Find where the given text appears and provide that cell's center as [x, y] coordinate. 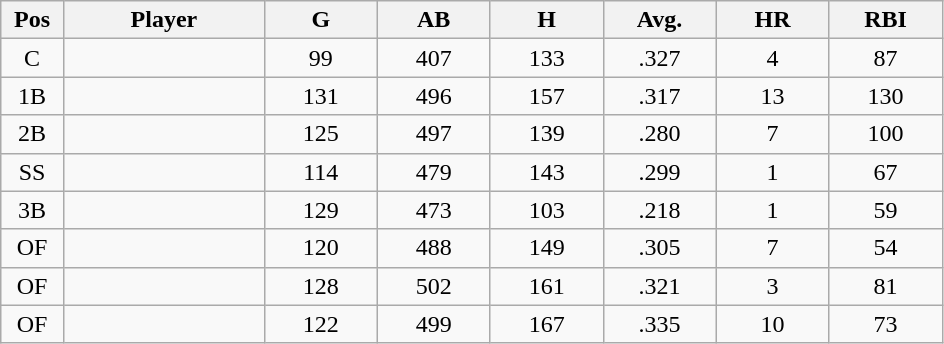
3 [772, 286]
130 [886, 96]
Pos [32, 20]
1B [32, 96]
100 [886, 134]
497 [434, 134]
133 [546, 58]
149 [546, 248]
407 [434, 58]
125 [320, 134]
73 [886, 324]
Avg. [660, 20]
10 [772, 324]
13 [772, 96]
.280 [660, 134]
167 [546, 324]
87 [886, 58]
81 [886, 286]
502 [434, 286]
473 [434, 210]
.218 [660, 210]
AB [434, 20]
SS [32, 172]
122 [320, 324]
131 [320, 96]
496 [434, 96]
67 [886, 172]
161 [546, 286]
3B [32, 210]
59 [886, 210]
.321 [660, 286]
114 [320, 172]
54 [886, 248]
H [546, 20]
157 [546, 96]
.335 [660, 324]
99 [320, 58]
C [32, 58]
120 [320, 248]
.299 [660, 172]
Player [164, 20]
.317 [660, 96]
.327 [660, 58]
HR [772, 20]
4 [772, 58]
499 [434, 324]
479 [434, 172]
139 [546, 134]
G [320, 20]
129 [320, 210]
143 [546, 172]
488 [434, 248]
103 [546, 210]
RBI [886, 20]
.305 [660, 248]
128 [320, 286]
2B [32, 134]
